Scan for the cell matching the given text and deliver its [x, y] coordinate at center. 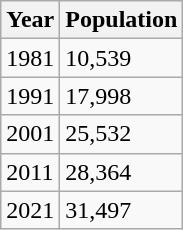
Year [30, 20]
2011 [30, 172]
2021 [30, 210]
28,364 [122, 172]
17,998 [122, 96]
Population [122, 20]
1981 [30, 58]
31,497 [122, 210]
2001 [30, 134]
25,532 [122, 134]
1991 [30, 96]
10,539 [122, 58]
